Return [x, y] of the center of cell containing provided text 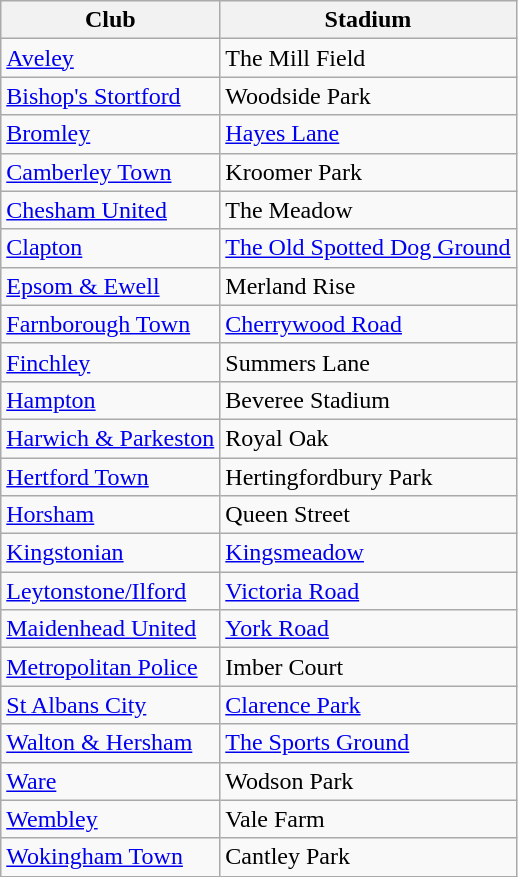
York Road [368, 629]
Hampton [110, 400]
Hayes Lane [368, 134]
Harwich & Parkeston [110, 438]
Club [110, 20]
Kroomer Park [368, 172]
Queen Street [368, 515]
Walton & Hersham [110, 743]
Victoria Road [368, 591]
Beveree Stadium [368, 400]
Wokingham Town [110, 857]
Cantley Park [368, 857]
The Mill Field [368, 58]
Kingsmeadow [368, 553]
Horsham [110, 515]
Clarence Park [368, 705]
Wembley [110, 819]
Leytonstone/Ilford [110, 591]
Vale Farm [368, 819]
Hertingfordbury Park [368, 477]
The Meadow [368, 210]
Epsom & Ewell [110, 286]
Merland Rise [368, 286]
Ware [110, 781]
Summers Lane [368, 362]
Aveley [110, 58]
Hertford Town [110, 477]
Metropolitan Police [110, 667]
Finchley [110, 362]
Kingstonian [110, 553]
Stadium [368, 20]
Bishop's Stortford [110, 96]
Camberley Town [110, 172]
Maidenhead United [110, 629]
Cherrywood Road [368, 324]
Farnborough Town [110, 324]
Woodside Park [368, 96]
Imber Court [368, 667]
The Old Spotted Dog Ground [368, 248]
The Sports Ground [368, 743]
St Albans City [110, 705]
Clapton [110, 248]
Royal Oak [368, 438]
Bromley [110, 134]
Chesham United [110, 210]
Wodson Park [368, 781]
